Find where the given text appears and provide that cell's center as [x, y] coordinate. 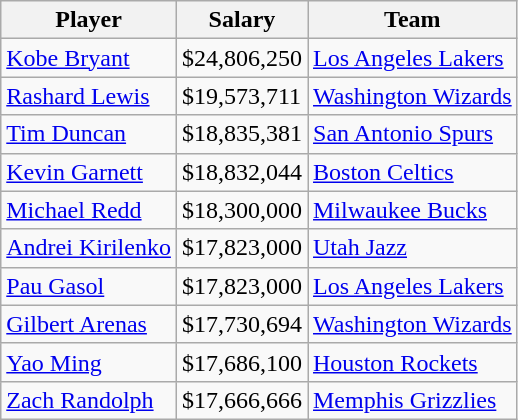
Salary [242, 20]
Memphis Grizzlies [413, 400]
Gilbert Arenas [89, 324]
Player [89, 20]
Milwaukee Bucks [413, 210]
Yao Ming [89, 362]
Andrei Kirilenko [89, 248]
Kobe Bryant [89, 58]
Michael Redd [89, 210]
Rashard Lewis [89, 96]
$17,730,694 [242, 324]
Pau Gasol [89, 286]
Boston Celtics [413, 172]
$18,835,381 [242, 134]
$18,300,000 [242, 210]
Tim Duncan [89, 134]
$24,806,250 [242, 58]
$18,832,044 [242, 172]
$19,573,711 [242, 96]
San Antonio Spurs [413, 134]
$17,666,666 [242, 400]
Utah Jazz [413, 248]
Kevin Garnett [89, 172]
Team [413, 20]
$17,686,100 [242, 362]
Houston Rockets [413, 362]
Zach Randolph [89, 400]
